Return (X, Y) of the center of cell containing provided text 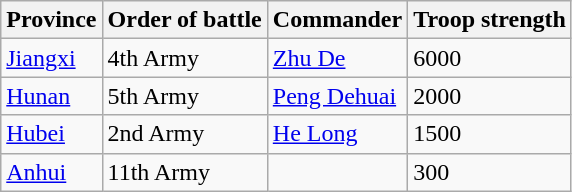
He Long (337, 134)
Hubei (52, 134)
Jiangxi (52, 58)
6000 (490, 58)
11th Army (184, 172)
Zhu De (337, 58)
1500 (490, 134)
Troop strength (490, 20)
Anhui (52, 172)
Commander (337, 20)
Province (52, 20)
300 (490, 172)
Peng Dehuai (337, 96)
2000 (490, 96)
2nd Army (184, 134)
5th Army (184, 96)
4th Army (184, 58)
Hunan (52, 96)
Order of battle (184, 20)
